For the text-containing cell, return its midpoint in (x, y) coordinate format. 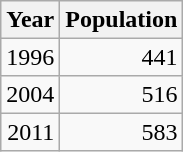
2011 (30, 132)
2004 (30, 94)
516 (122, 94)
1996 (30, 56)
Year (30, 20)
583 (122, 132)
441 (122, 56)
Population (122, 20)
